Locate the cell with the specified text and output its [X, Y] center coordinate. 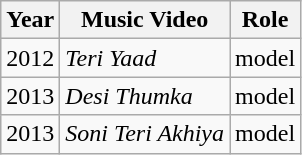
Year [30, 20]
Music Video [145, 20]
Desi Thumka [145, 96]
Soni Teri Akhiya [145, 134]
Teri Yaad [145, 58]
Role [266, 20]
2012 [30, 58]
